Locate the cell with the specified text and output its [X, Y] center coordinate. 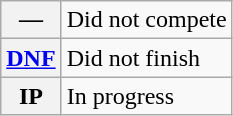
Did not compete [146, 20]
— [31, 20]
IP [31, 96]
Did not finish [146, 58]
In progress [146, 96]
DNF [31, 58]
